From the cell containing the given text, extract its center point as (X, Y) coordinate. 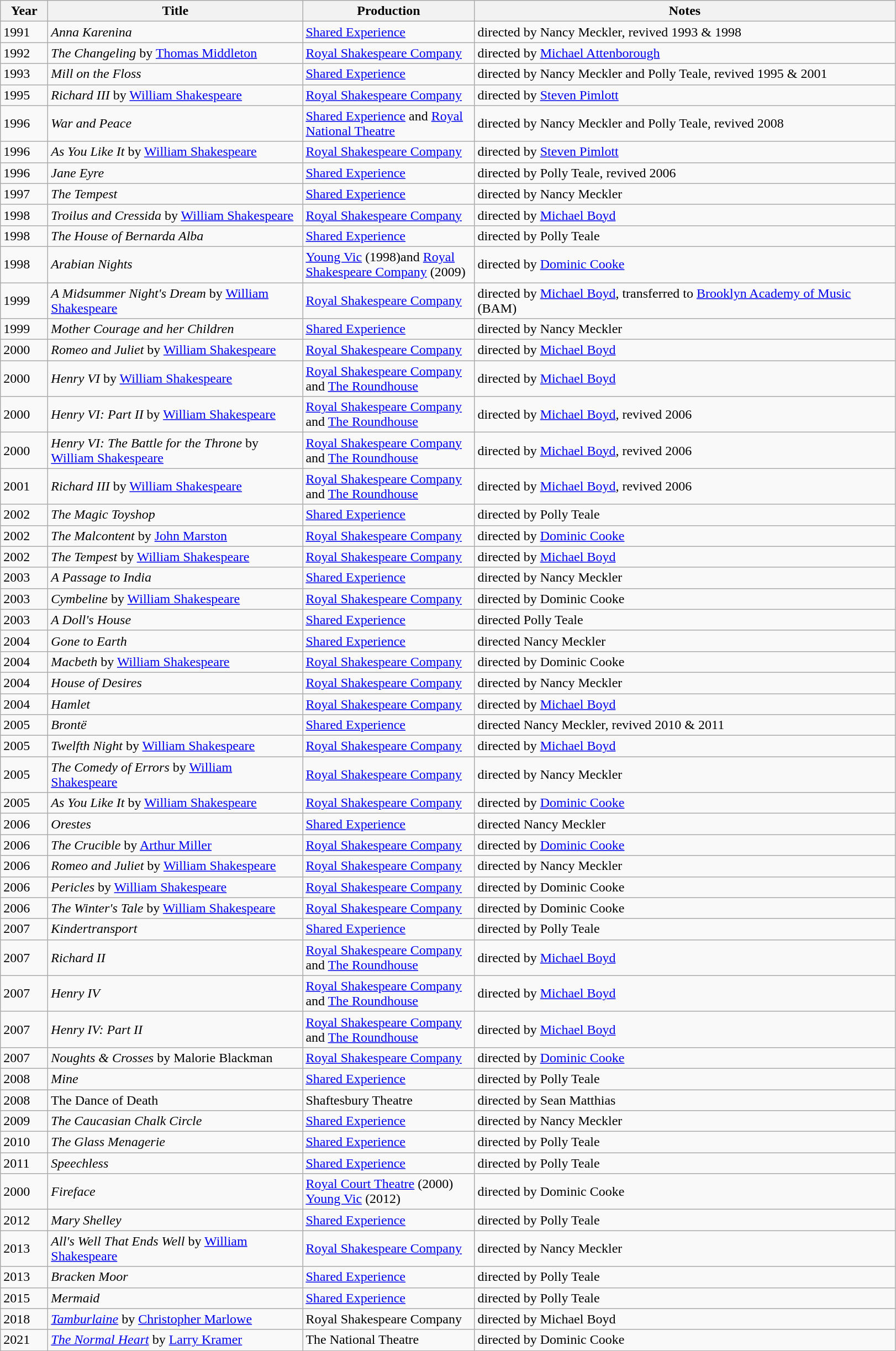
The Caucasian Chalk Circle (176, 1121)
directed by Nancy Meckler and Polly Teale, revived 1995 & 2001 (685, 74)
2018 (24, 1319)
Orestes (176, 824)
The Malcontent by John Marston (176, 536)
The Tempest by William Shakespeare (176, 557)
Production (389, 11)
2012 (24, 1220)
Mermaid (176, 1298)
directed by Michael Boyd, transferred to Brooklyn Academy of Music (BAM) (685, 300)
Arabian Nights (176, 264)
The Winter's Tale by William Shakespeare (176, 908)
Jane Eyre (176, 173)
Henry IV (176, 993)
2021 (24, 1340)
Speechless (176, 1163)
Richard II (176, 958)
The Crucible by Arthur Miller (176, 845)
Macbeth by William Shakespeare (176, 662)
2015 (24, 1298)
Troilus and Cressida by William Shakespeare (176, 215)
directed by Nancy Meckler, revived 1993 & 1998 (685, 32)
Pericles by William Shakespeare (176, 887)
Hamlet (176, 704)
directed by Polly Teale, revived 2006 (685, 173)
Henry VI: Part II by William Shakespeare (176, 414)
All's Well That Ends Well by William Shakespeare (176, 1248)
Year (24, 11)
A Midsummer Night's Dream by William Shakespeare (176, 300)
The Tempest (176, 194)
Notes (685, 11)
Kindertransport (176, 929)
The Glass Menagerie (176, 1142)
The Comedy of Errors by William Shakespeare (176, 774)
War and Peace (176, 124)
A Doll's House (176, 620)
Anna Karenina (176, 32)
1995 (24, 95)
Brontë (176, 725)
A Passage to India (176, 578)
Noughts & Crosses by Malorie Blackman (176, 1058)
directed Polly Teale (685, 620)
2009 (24, 1121)
The Normal Heart by Larry Kramer (176, 1340)
Mine (176, 1079)
Henry VI by William Shakespeare (176, 379)
Title (176, 11)
The House of Bernarda Alba (176, 236)
directed Nancy Meckler, revived 2010 & 2011 (685, 725)
Gone to Earth (176, 641)
1997 (24, 194)
The Dance of Death (176, 1100)
Shared Experience and Royal National Theatre (389, 124)
Twelfth Night by William Shakespeare (176, 746)
2011 (24, 1163)
Cymbeline by William Shakespeare (176, 599)
Henry IV: Part II (176, 1030)
The Magic Toyshop (176, 515)
directed by Sean Matthias (685, 1100)
Mother Courage and her Children (176, 329)
1992 (24, 53)
Young Vic (1998)and Royal Shakespeare Company (2009) (389, 264)
Henry VI: The Battle for the Throne by William Shakespeare (176, 451)
1991 (24, 32)
2001 (24, 486)
Fireface (176, 1192)
directed by Michael Attenborough (685, 53)
Tamburlaine by Christopher Marlowe (176, 1319)
Mary Shelley (176, 1220)
directed by Nancy Meckler and Polly Teale, revived 2008 (685, 124)
House of Desires (176, 683)
2010 (24, 1142)
Royal Court Theatre (2000) Young Vic (2012) (389, 1192)
Mill on the Floss (176, 74)
The National Theatre (389, 1340)
The Changeling by Thomas Middleton (176, 53)
1993 (24, 74)
Shaftesbury Theatre (389, 1100)
Bracken Moor (176, 1277)
